Determine the [X, Y] coordinate at the center of the cell enclosing the given text.  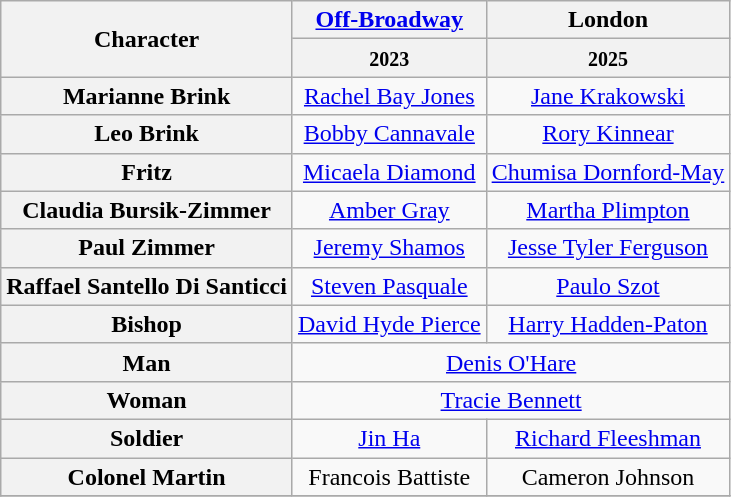
David Hyde Pierce [389, 324]
Soldier [147, 438]
Martha Plimpton [608, 210]
Marianne Brink [147, 96]
Micaela Diamond [389, 172]
Jeremy Shamos [389, 248]
Bobby Cannavale [389, 134]
Jesse Tyler Ferguson [608, 248]
Fritz [147, 172]
Richard Fleeshman [608, 438]
Denis O'Hare [510, 362]
Rachel Bay Jones [389, 96]
Rory Kinnear [608, 134]
Harry Hadden-Paton [608, 324]
Bishop [147, 324]
Raffael Santello Di Santicci [147, 286]
Character [147, 39]
London [608, 20]
Paulo Szot [608, 286]
Colonel Martin [147, 477]
2023 [389, 58]
Man [147, 362]
Tracie Bennett [510, 400]
Leo Brink [147, 134]
Steven Pasquale [389, 286]
Off-Broadway [389, 20]
Chumisa Dornford-May [608, 172]
2025 [608, 58]
Amber Gray [389, 210]
Woman [147, 400]
Cameron Johnson [608, 477]
Francois Battiste [389, 477]
Jin Ha [389, 438]
Paul Zimmer [147, 248]
Claudia Bursik-Zimmer [147, 210]
Jane Krakowski [608, 96]
